Find where the given text appears and provide that cell's center as [X, Y] coordinate. 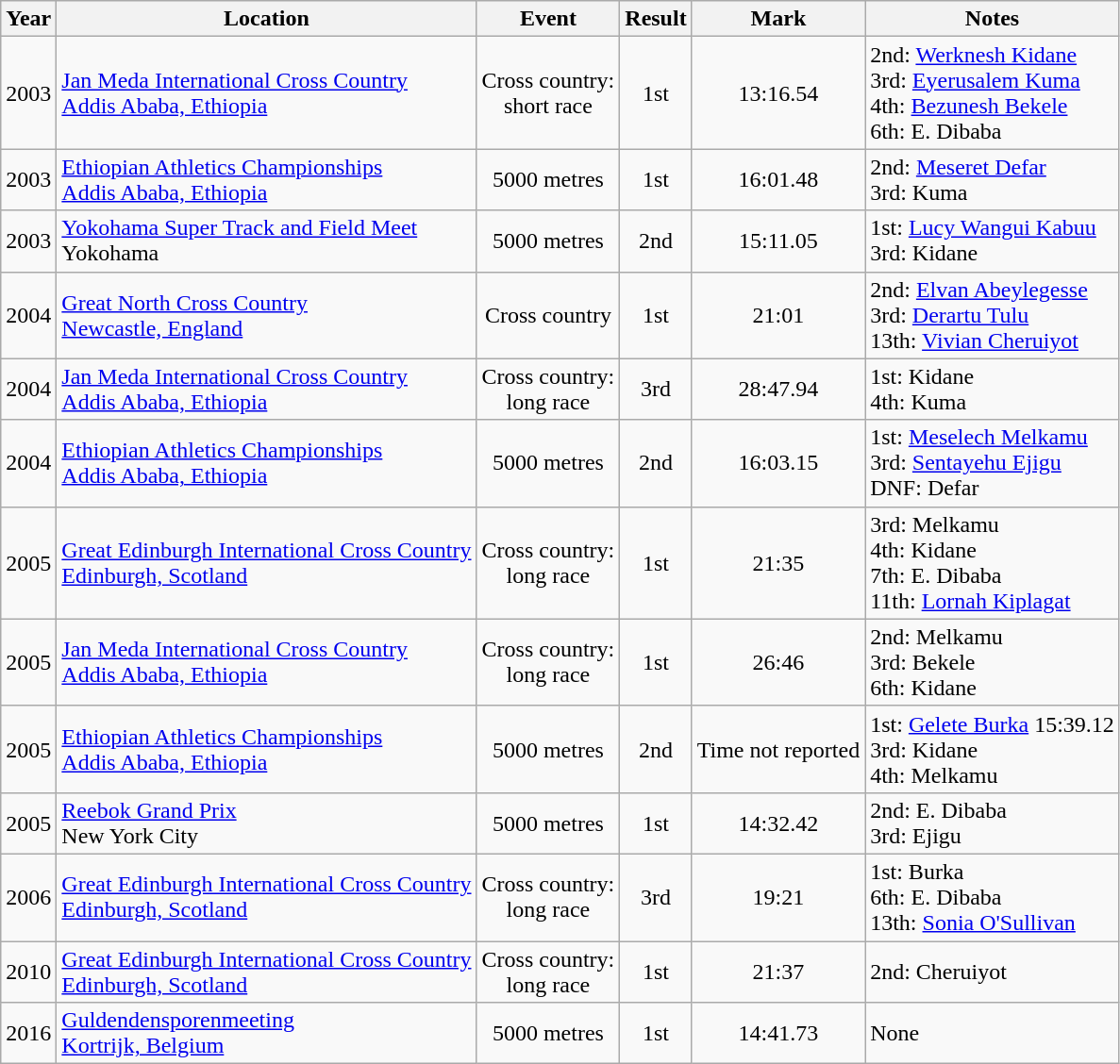
14:41.73 [777, 1034]
Result [656, 19]
2006 [28, 897]
2016 [28, 1034]
2010 [28, 972]
Time not reported [777, 749]
1st: Burka6th: E. Dibaba13th: Sonia O'Sullivan [993, 897]
Cross country:short race [548, 92]
28:47.94 [777, 389]
15:11.05 [777, 241]
14:32.42 [777, 823]
GuldendensporenmeetingKortrijk, Belgium [266, 1034]
1st: Kidane4th: Kuma [993, 389]
26:46 [777, 662]
2nd: Melkamu3rd: Bekele6th: Kidane [993, 662]
None [993, 1034]
2nd: Werknesh Kidane3rd: Eyerusalem Kuma4th: Bezunesh Bekele6th: E. Dibaba [993, 92]
Event [548, 19]
19:21 [777, 897]
13:16.54 [777, 92]
1st: Gelete Burka 15:39.123rd: Kidane4th: Melkamu [993, 749]
Notes [993, 19]
2nd: Meseret Defar3rd: Kuma [993, 179]
16:01.48 [777, 179]
1st: Lucy Wangui Kabuu3rd: Kidane [993, 241]
Mark [777, 19]
21:35 [777, 562]
1st: Meselech Melkamu3rd: Sentayehu EjiguDNF: Defar [993, 463]
21:37 [777, 972]
Location [266, 19]
Great North Cross CountryNewcastle, England [266, 315]
Reebok Grand PrixNew York City [266, 823]
3rd: Melkamu4th: Kidane7th: E. Dibaba11th: Lornah Kiplagat [993, 562]
2nd: Cheruiyot [993, 972]
16:03.15 [777, 463]
2nd: Elvan Abeylegesse3rd: Derartu Tulu13th: Vivian Cheruiyot [993, 315]
21:01 [777, 315]
Cross country [548, 315]
Yokohama Super Track and Field MeetYokohama [266, 241]
2nd: E. Dibaba3rd: Ejigu [993, 823]
Year [28, 19]
